Pinpoint the cell where the given text exists, returning its [x, y] midpoint coordinate. 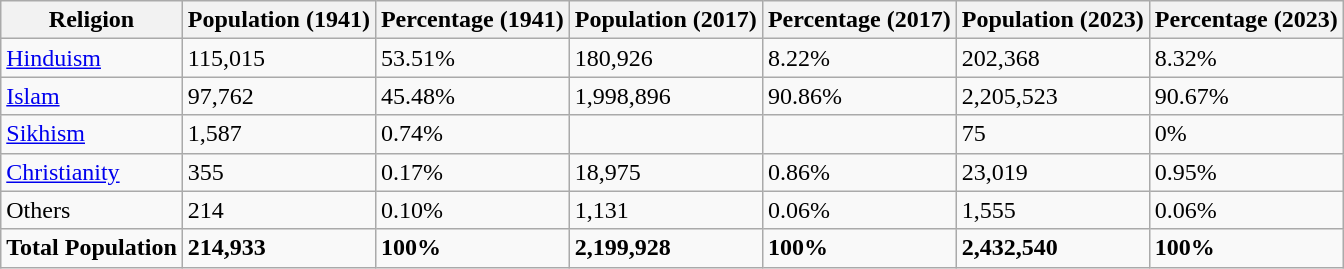
Percentage (2017) [859, 20]
Population (1941) [278, 20]
Islam [92, 96]
8.32% [1246, 58]
0.95% [1246, 172]
Percentage (2023) [1246, 20]
Sikhism [92, 134]
0% [1246, 134]
1,587 [278, 134]
0.10% [472, 210]
97,762 [278, 96]
Others [92, 210]
Hinduism [92, 58]
2,432,540 [1052, 248]
45.48% [472, 96]
23,019 [1052, 172]
8.22% [859, 58]
90.86% [859, 96]
202,368 [1052, 58]
Religion [92, 20]
2,205,523 [1052, 96]
0.74% [472, 134]
1,998,896 [666, 96]
18,975 [666, 172]
0.17% [472, 172]
75 [1052, 134]
Total Population [92, 248]
2,199,928 [666, 248]
180,926 [666, 58]
214,933 [278, 248]
90.67% [1246, 96]
Christianity [92, 172]
1,555 [1052, 210]
53.51% [472, 58]
355 [278, 172]
0.86% [859, 172]
1,131 [666, 210]
Percentage (1941) [472, 20]
115,015 [278, 58]
Population (2023) [1052, 20]
214 [278, 210]
Population (2017) [666, 20]
